Provide the (x, y) coordinate of the cell's center where the given text is located.  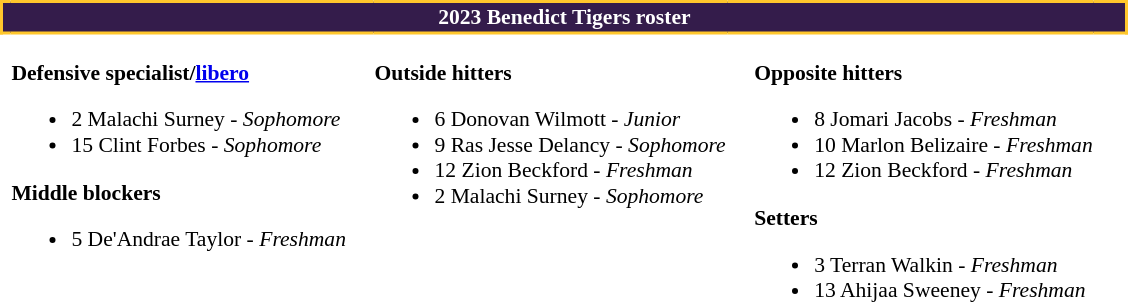
2023 Benedict Tigers roster (565, 18)
